Find where the given text appears and provide that cell's center as [X, Y] coordinate. 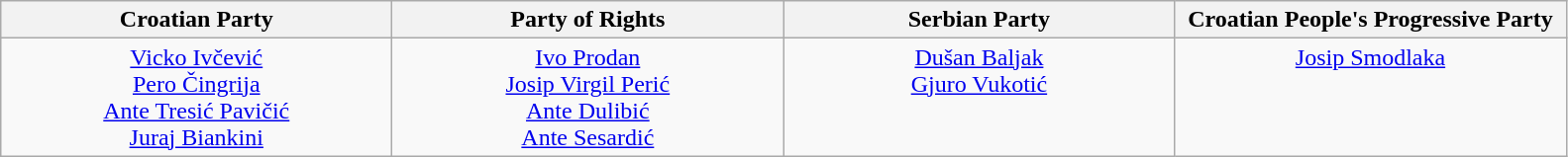
Croatian People's Progressive Party [1371, 20]
Party of Rights [588, 20]
Dušan BaljakGjuro Vukotić [979, 97]
Josip Smodlaka [1371, 97]
Vicko IvčevićPero ČingrijaAnte Tresić PavičićJuraj Biankini [196, 97]
Ivo ProdanJosip Virgil PerićAnte DulibićAnte Sesardić [588, 97]
Serbian Party [979, 20]
Croatian Party [196, 20]
